Detect which cell encompasses the target text, then output its [x, y] center coordinate. 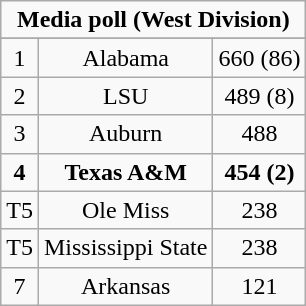
Auburn [125, 134]
121 [260, 286]
1 [20, 58]
3 [20, 134]
660 (86) [260, 58]
488 [260, 134]
Mississippi State [125, 248]
4 [20, 172]
Ole Miss [125, 210]
LSU [125, 96]
Texas A&M [125, 172]
7 [20, 286]
454 (2) [260, 172]
489 (8) [260, 96]
2 [20, 96]
Arkansas [125, 286]
Media poll (West Division) [154, 20]
Alabama [125, 58]
